From the cell containing the given text, extract its center point as (X, Y) coordinate. 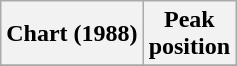
Peakposition (189, 34)
Chart (1988) (72, 34)
